Extract the [X, Y] coordinate from the center of the cell holding the provided text.  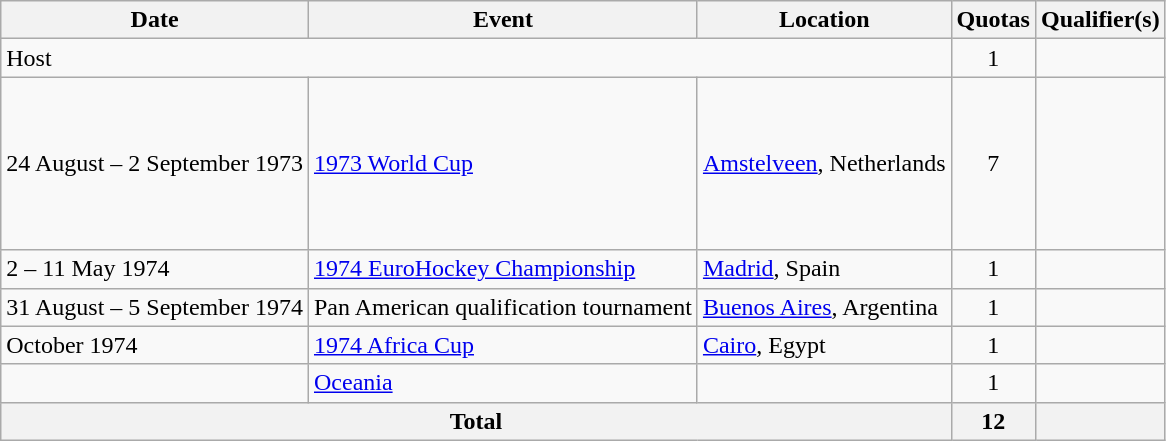
1974 Africa Cup [502, 345]
1974 EuroHockey Championship [502, 269]
7 [993, 164]
31 August – 5 September 1974 [155, 307]
12 [993, 421]
Event [502, 20]
Quotas [993, 20]
Buenos Aires, Argentina [824, 307]
2 – 11 May 1974 [155, 269]
Madrid, Spain [824, 269]
Date [155, 20]
1973 World Cup [502, 164]
Host [476, 58]
October 1974 [155, 345]
Oceania [502, 383]
Location [824, 20]
24 August – 2 September 1973 [155, 164]
Pan American qualification tournament [502, 307]
Qualifier(s) [1100, 20]
Total [476, 421]
Amstelveen, Netherlands [824, 164]
Cairo, Egypt [824, 345]
